Determine the [x, y] coordinate at the center of the cell enclosing the given text.  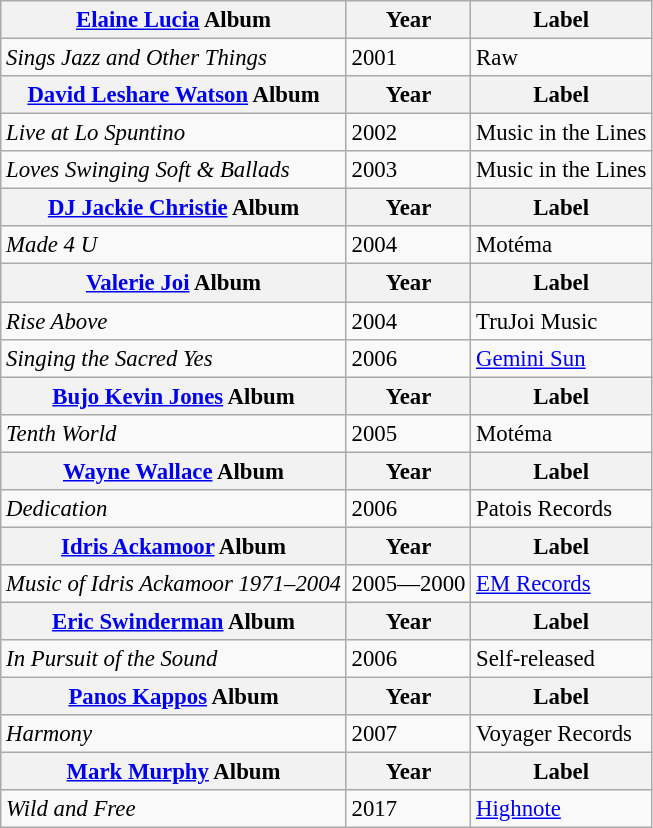
EM Records [562, 584]
Wayne Wallace Album [174, 471]
Mark Murphy Album [174, 772]
Dedication [174, 509]
TruJoi Music [562, 321]
Tenth World [174, 433]
Sings Jazz and Other Things [174, 58]
Panos Kappos Album [174, 697]
2005 [408, 433]
Self-released [562, 659]
Harmony [174, 734]
2005—2000 [408, 584]
Wild and Free [174, 809]
Elaine Lucia Album [174, 20]
Singing the Sacred Yes [174, 358]
Rise Above [174, 321]
Voyager Records [562, 734]
Idris Ackamoor Album [174, 546]
Highnote [562, 809]
Valerie Joi Album [174, 283]
Bujo Kevin Jones Album [174, 396]
2017 [408, 809]
David Leshare Watson Album [174, 95]
Live at Lo Spuntino [174, 133]
In Pursuit of the Sound [174, 659]
Patois Records [562, 509]
Music of Idris Ackamoor 1971–2004 [174, 584]
2002 [408, 133]
Eric Swinderman Album [174, 621]
Made 4 U [174, 245]
2001 [408, 58]
DJ Jackie Christie Album [174, 208]
Gemini Sun [562, 358]
2003 [408, 170]
Loves Swinging Soft & Ballads [174, 170]
Raw [562, 58]
2007 [408, 734]
